Return the (x, y) coordinate for the center point of the cell that contains the specified text.  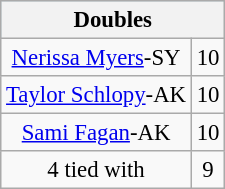
9 (208, 170)
4 tied with (96, 170)
Taylor Schlopy-AK (96, 95)
Doubles (113, 20)
Nerissa Myers-SY (96, 58)
Sami Fagan-AK (96, 133)
